From the cell containing the given text, extract its center point as (X, Y) coordinate. 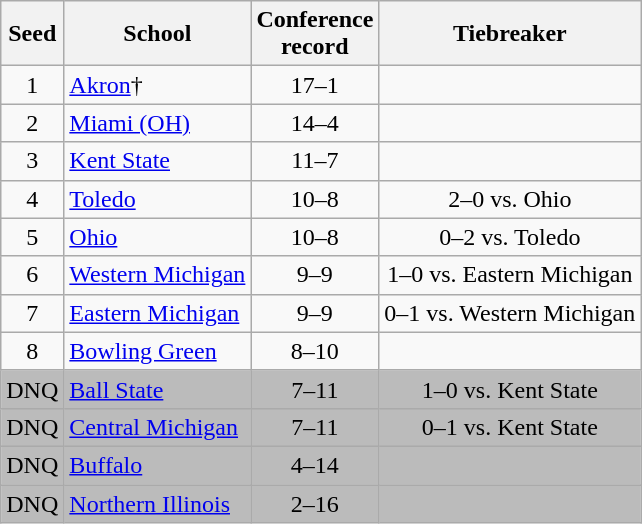
2–0 vs. Ohio (510, 199)
8–10 (315, 351)
3 (32, 161)
5 (32, 237)
Ball State (158, 389)
Western Michigan (158, 275)
4–14 (315, 465)
Seed (32, 34)
Bowling Green (158, 351)
Akron† (158, 85)
8 (32, 351)
0–1 vs. Kent State (510, 427)
14–4 (315, 123)
School (158, 34)
Eastern Michigan (158, 313)
1 (32, 85)
4 (32, 199)
1–0 vs. Eastern Michigan (510, 275)
1–0 vs. Kent State (510, 389)
Kent State (158, 161)
2 (32, 123)
2–16 (315, 503)
Miami (OH) (158, 123)
0–1 vs. Western Michigan (510, 313)
0–2 vs. Toledo (510, 237)
7 (32, 313)
6 (32, 275)
Central Michigan (158, 427)
Toledo (158, 199)
Ohio (158, 237)
Buffalo (158, 465)
Tiebreaker (510, 34)
11–7 (315, 161)
Conferencerecord (315, 34)
Northern Illinois (158, 503)
17–1 (315, 85)
